Output the [X, Y] coordinate of the center of the cell containing the given text.  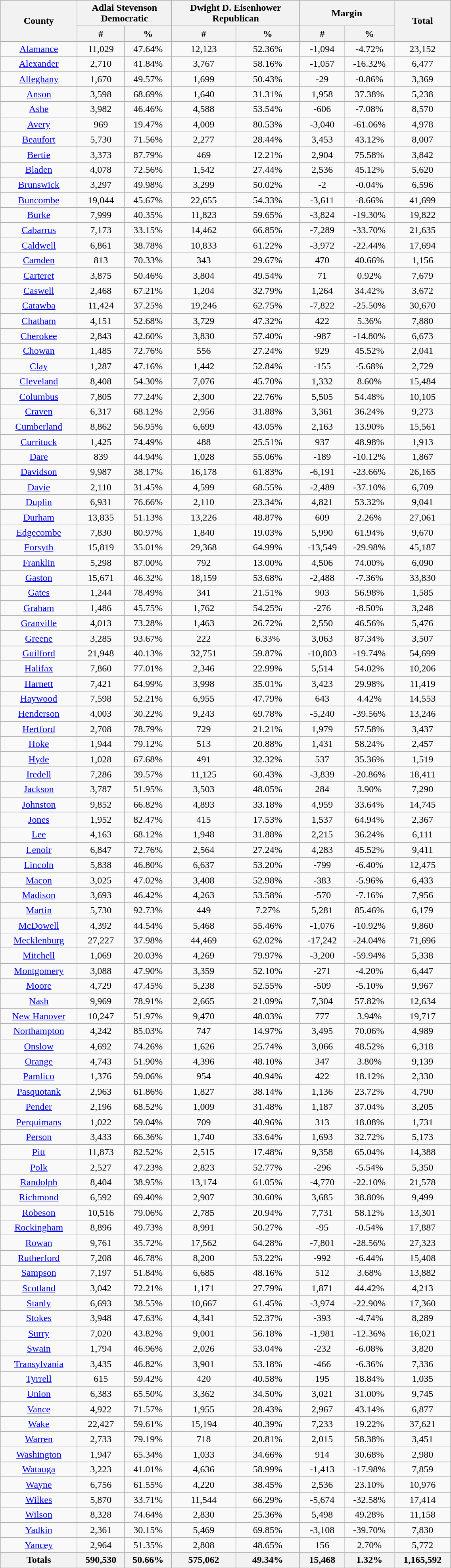
47.63% [148, 1318]
82.47% [148, 820]
40.39% [267, 1424]
32.79% [267, 291]
48.87% [267, 517]
-3,108 [322, 1530]
-17.98% [369, 1470]
28.43% [267, 1409]
44,469 [204, 941]
19.03% [267, 532]
43.12% [369, 139]
1,762 [204, 608]
Granville [39, 623]
18.12% [369, 1076]
-1,057 [322, 64]
59.06% [148, 1076]
2,710 [101, 64]
Brunswick [39, 185]
-3,972 [322, 245]
New Hanover [39, 1016]
-799 [322, 865]
1,955 [204, 1409]
1,871 [322, 1288]
341 [204, 593]
92.73% [148, 910]
Beaufort [39, 139]
4,893 [204, 804]
77.01% [148, 668]
30,670 [423, 306]
61.83% [267, 472]
11,873 [101, 1152]
-2,489 [322, 487]
5,498 [322, 1515]
-5.54% [369, 1167]
Warren [39, 1439]
52.84% [267, 366]
53.22% [267, 1258]
34.42% [369, 291]
8,862 [101, 426]
11,424 [101, 306]
8,896 [101, 1228]
11,125 [204, 774]
3,088 [101, 971]
5,298 [101, 563]
Hyde [39, 759]
7,956 [423, 895]
54.25% [267, 608]
Greene [39, 638]
69.78% [267, 714]
Davidson [39, 472]
3,042 [101, 1288]
2,330 [423, 1076]
79.19% [148, 1439]
643 [322, 699]
35.36% [369, 759]
29.67% [267, 260]
57.40% [267, 336]
22.99% [267, 668]
4,790 [423, 1092]
3,423 [322, 683]
-7.08% [369, 109]
1,979 [322, 729]
-59.94% [369, 956]
609 [322, 517]
27,323 [423, 1243]
2,196 [101, 1107]
19,717 [423, 1016]
14.97% [267, 1031]
3,223 [101, 1470]
40.35% [148, 215]
57.82% [369, 1001]
2,963 [101, 1092]
Madison [39, 895]
66.36% [148, 1137]
10,976 [423, 1485]
Macon [39, 880]
17,887 [423, 1228]
1,431 [322, 744]
15,408 [423, 1258]
13.90% [369, 426]
Randolph [39, 1182]
3,685 [322, 1198]
6,847 [101, 850]
77.24% [148, 396]
Sampson [39, 1273]
1,009 [204, 1107]
5,468 [204, 926]
Surry [39, 1333]
67.68% [148, 759]
937 [322, 442]
1,033 [204, 1454]
1,332 [322, 381]
15,484 [423, 381]
78.49% [148, 593]
3,767 [204, 64]
Swain [39, 1348]
7,598 [101, 699]
50.43% [267, 79]
8,200 [204, 1258]
4,242 [101, 1031]
4,220 [204, 1485]
1,165,592 [423, 1560]
23.72% [369, 1092]
38.14% [267, 1092]
22,655 [204, 200]
8,991 [204, 1228]
-95 [322, 1228]
46.78% [148, 1258]
49.57% [148, 79]
Carteret [39, 276]
53.68% [267, 578]
7,421 [101, 683]
31.31% [267, 94]
-28.56% [369, 1243]
Rockingham [39, 1228]
3,451 [423, 1439]
1,035 [423, 1379]
8,404 [101, 1182]
7,860 [101, 668]
777 [322, 1016]
22.76% [267, 396]
13,174 [204, 1182]
-20.86% [369, 774]
2,300 [204, 396]
33.18% [267, 804]
Dwight D. EisenhowerRepublican [236, 14]
Alleghany [39, 79]
21.21% [267, 729]
21.09% [267, 1001]
18.08% [369, 1122]
-39.56% [369, 714]
48.05% [267, 789]
62.02% [267, 941]
30.22% [148, 714]
Gaston [39, 578]
47.79% [267, 699]
-7,801 [322, 1243]
Henderson [39, 714]
-992 [322, 1258]
44.42% [369, 1288]
93.67% [148, 638]
4,213 [423, 1288]
44.54% [148, 926]
57.58% [369, 729]
23.34% [267, 502]
3,248 [423, 608]
66.85% [267, 230]
37,621 [423, 1424]
13,835 [101, 517]
9,987 [101, 472]
2,964 [101, 1545]
54.30% [148, 381]
4.42% [369, 699]
48.03% [267, 1016]
0.92% [369, 276]
35.72% [148, 1243]
66.29% [267, 1500]
3,982 [101, 109]
6,685 [204, 1273]
792 [204, 563]
Cleveland [39, 381]
9,411 [423, 850]
3,507 [423, 638]
4,263 [204, 895]
47.02% [148, 880]
21.51% [267, 593]
2,956 [204, 411]
-22.90% [369, 1303]
-16.32% [369, 64]
54.33% [267, 200]
34.50% [267, 1394]
3,948 [101, 1318]
29,368 [204, 548]
1,519 [423, 759]
38.80% [369, 1198]
-393 [322, 1318]
Forsyth [39, 548]
Graham [39, 608]
Wilkes [39, 1500]
Person [39, 1137]
-37.10% [369, 487]
17.48% [267, 1152]
45,187 [423, 548]
3,787 [101, 789]
5,173 [423, 1137]
15,194 [204, 1424]
10,667 [204, 1303]
4,283 [322, 850]
37.04% [369, 1107]
-19.30% [369, 215]
6,090 [423, 563]
Cumberland [39, 426]
7,336 [423, 1364]
969 [101, 124]
-466 [322, 1364]
Craven [39, 411]
1,485 [101, 351]
11,823 [204, 215]
3,503 [204, 789]
48.52% [369, 1046]
1,542 [204, 170]
6,433 [423, 880]
25.74% [267, 1046]
30.15% [148, 1530]
45.75% [148, 608]
415 [204, 820]
9,243 [204, 714]
38.95% [148, 1182]
Union [39, 1394]
82.52% [148, 1152]
37.98% [148, 941]
4,151 [101, 321]
-17,242 [322, 941]
Rowan [39, 1243]
1,626 [204, 1046]
3.94% [369, 1016]
59.87% [267, 653]
Dare [39, 457]
Caldwell [39, 245]
Watauga [39, 1470]
1,264 [322, 291]
3,672 [423, 291]
-39.70% [369, 1530]
3,359 [204, 971]
49.54% [267, 276]
-0.86% [369, 79]
3,361 [322, 411]
58.12% [369, 1213]
14,388 [423, 1152]
33.71% [148, 1500]
80.97% [148, 532]
46.80% [148, 865]
10,833 [204, 245]
25.51% [267, 442]
13,882 [423, 1273]
20.81% [267, 1439]
2,346 [204, 668]
33.15% [148, 230]
4,743 [101, 1061]
Stanly [39, 1303]
9,470 [204, 1016]
Davie [39, 487]
615 [101, 1379]
7,020 [101, 1333]
46.42% [148, 895]
11,158 [423, 1515]
Avery [39, 124]
47.23% [148, 1167]
1,640 [204, 94]
47.32% [267, 321]
1,794 [101, 1348]
61.55% [148, 1485]
8.60% [369, 381]
11,544 [204, 1500]
52.36% [267, 49]
3.68% [369, 1273]
49.28% [369, 1515]
-10,803 [322, 653]
313 [322, 1122]
1,958 [322, 94]
-4.72% [369, 49]
2,215 [322, 835]
5,350 [423, 1167]
61.94% [369, 532]
52.68% [148, 321]
2,277 [204, 139]
2,468 [101, 291]
49.98% [148, 185]
6,596 [423, 185]
45.67% [148, 200]
46.46% [148, 109]
Lee [39, 835]
71.56% [148, 139]
-3,200 [322, 956]
51.35% [148, 1545]
-383 [322, 880]
2,527 [101, 1167]
7,290 [423, 789]
22,427 [101, 1424]
2,708 [101, 729]
6,693 [101, 1303]
9,967 [423, 986]
13,246 [423, 714]
-25.50% [369, 306]
Alexander [39, 64]
4,978 [423, 124]
5,620 [423, 170]
-509 [322, 986]
Haywood [39, 699]
1,463 [204, 623]
10,105 [423, 396]
7,286 [101, 774]
68.69% [148, 94]
10,247 [101, 1016]
6,447 [423, 971]
-6.08% [369, 1348]
2,904 [322, 154]
Montgomery [39, 971]
74.00% [369, 563]
74.64% [148, 1515]
6,699 [204, 426]
4,003 [101, 714]
-22.44% [369, 245]
747 [204, 1031]
Lenoir [39, 850]
Margin [347, 14]
9,969 [101, 1001]
1,952 [101, 820]
Caswell [39, 291]
4,163 [101, 835]
-0.04% [369, 185]
3,437 [423, 729]
51.84% [148, 1273]
48.65% [267, 1545]
79.97% [267, 956]
Cabarrus [39, 230]
Johnston [39, 804]
Iredell [39, 774]
-7,822 [322, 306]
6,673 [423, 336]
50.46% [148, 276]
5.36% [369, 321]
Orange [39, 1061]
5,338 [423, 956]
3,598 [101, 94]
80.53% [267, 124]
Alamance [39, 49]
44.94% [148, 457]
28.44% [267, 139]
4,989 [423, 1031]
85.46% [369, 910]
2,967 [322, 1409]
3,066 [322, 1046]
Burke [39, 215]
25.36% [267, 1515]
3,297 [101, 185]
9,761 [101, 1243]
53.32% [369, 502]
30.68% [369, 1454]
52.21% [148, 699]
51.97% [148, 1016]
47.90% [148, 971]
2,830 [204, 1515]
74.26% [148, 1046]
46.56% [369, 623]
61.86% [148, 1092]
Scotland [39, 1288]
156 [322, 1545]
62.75% [267, 306]
-6.40% [369, 865]
43.05% [267, 426]
19,044 [101, 200]
5,505 [322, 396]
38.45% [267, 1485]
-987 [322, 336]
56.95% [148, 426]
27,061 [423, 517]
-1,981 [322, 1333]
Jones [39, 820]
6,592 [101, 1198]
58.16% [267, 64]
8,328 [101, 1515]
4,959 [322, 804]
56.18% [267, 1333]
41.84% [148, 64]
1,740 [204, 1137]
72.56% [148, 170]
2,457 [423, 744]
Franklin [39, 563]
-14.80% [369, 336]
4,692 [101, 1046]
7,233 [322, 1424]
1,069 [101, 956]
11,029 [101, 49]
14,462 [204, 230]
-5.10% [369, 986]
59.65% [267, 215]
21,948 [101, 653]
40.66% [369, 260]
2.26% [369, 517]
-8.50% [369, 608]
Currituck [39, 442]
Nash [39, 1001]
7,197 [101, 1273]
52.98% [267, 880]
3,495 [322, 1031]
79.12% [148, 744]
McDowell [39, 926]
729 [204, 729]
1,171 [204, 1288]
30.60% [267, 1198]
54.02% [369, 668]
Perquimans [39, 1122]
469 [204, 154]
513 [204, 744]
Guilford [39, 653]
3,063 [322, 638]
-0.54% [369, 1228]
1,947 [101, 1454]
51.90% [148, 1061]
1,022 [101, 1122]
709 [204, 1122]
Total [423, 21]
54,699 [423, 653]
7,880 [423, 321]
2,361 [101, 1530]
2,665 [204, 1001]
27.79% [267, 1288]
Clay [39, 366]
41,699 [423, 200]
54.48% [369, 396]
5,990 [322, 532]
13,301 [423, 1213]
79.06% [148, 1213]
73.28% [148, 623]
Bertie [39, 154]
19,822 [423, 215]
2,367 [423, 820]
7,731 [322, 1213]
87.34% [369, 638]
26,165 [423, 472]
3,842 [423, 154]
6,317 [101, 411]
Moore [39, 986]
5,476 [423, 623]
4,009 [204, 124]
68.55% [267, 487]
52.77% [267, 1167]
-6.36% [369, 1364]
Duplin [39, 502]
53.54% [267, 109]
3,693 [101, 895]
5,772 [423, 1545]
929 [322, 351]
Robeson [39, 1213]
9,499 [423, 1198]
-570 [322, 895]
47.16% [148, 366]
1,156 [423, 260]
-5,240 [322, 714]
1,204 [204, 291]
3,830 [204, 336]
Ashe [39, 109]
56.98% [369, 593]
3,435 [101, 1364]
16,021 [423, 1333]
7,859 [423, 1470]
2,026 [204, 1348]
69.85% [267, 1530]
1,376 [101, 1076]
19.47% [148, 124]
1,537 [322, 820]
26.72% [267, 623]
78.91% [148, 1001]
20.03% [148, 956]
50.66% [148, 1560]
4,729 [101, 986]
31.00% [369, 1394]
9,041 [423, 502]
1,840 [204, 532]
16,178 [204, 472]
60.43% [267, 774]
13,226 [204, 517]
51.95% [148, 789]
813 [101, 260]
78.79% [148, 729]
5,281 [322, 910]
27,227 [101, 941]
-19.74% [369, 653]
1,585 [423, 593]
4,922 [101, 1409]
Harnett [39, 683]
7,208 [101, 1258]
1.32% [369, 1560]
65.04% [369, 1152]
1,948 [204, 835]
Onslow [39, 1046]
-33.70% [369, 230]
3,820 [423, 1348]
-6,191 [322, 472]
6,318 [423, 1046]
-7.16% [369, 895]
65.50% [148, 1394]
15,819 [101, 548]
954 [204, 1076]
31.48% [267, 1107]
53.20% [267, 865]
45.70% [267, 381]
Hertford [39, 729]
Catawba [39, 306]
29.98% [369, 683]
7,076 [204, 381]
Northampton [39, 1031]
7,173 [101, 230]
43.82% [148, 1333]
Stokes [39, 1318]
2,785 [204, 1213]
-189 [322, 457]
Chatham [39, 321]
-6.44% [369, 1258]
53.04% [267, 1348]
3,875 [101, 276]
914 [322, 1454]
Lincoln [39, 865]
-29.98% [369, 548]
46.82% [148, 1364]
21,635 [423, 230]
1,913 [423, 442]
3,729 [204, 321]
491 [204, 759]
6,637 [204, 865]
10,206 [423, 668]
1,287 [101, 366]
14,745 [423, 804]
-5.96% [369, 880]
4,396 [204, 1061]
County [39, 21]
61.45% [267, 1303]
2,729 [423, 366]
19,246 [204, 306]
9,273 [423, 411]
-276 [322, 608]
38.55% [148, 1303]
Jackson [39, 789]
55.06% [267, 457]
6,756 [101, 1485]
9,001 [204, 1333]
85.03% [148, 1031]
-61.06% [369, 124]
Cherokee [39, 336]
343 [204, 260]
9,745 [423, 1394]
-3,839 [322, 774]
-3,974 [322, 1303]
3,021 [322, 1394]
59.42% [148, 1379]
31.45% [148, 487]
33,830 [423, 578]
488 [204, 442]
3,408 [204, 880]
Yadkin [39, 1530]
5,514 [322, 668]
7,679 [423, 276]
2,564 [204, 850]
6,877 [423, 1409]
1,425 [101, 442]
903 [322, 593]
75.58% [369, 154]
51.13% [148, 517]
2,550 [322, 623]
76.66% [148, 502]
3,025 [101, 880]
Buncombe [39, 200]
9,852 [101, 804]
Wilson [39, 1515]
12,475 [423, 865]
55.46% [267, 926]
-606 [322, 109]
512 [322, 1273]
37.25% [148, 306]
32.72% [369, 1137]
3.90% [369, 789]
1,136 [322, 1092]
-8.66% [369, 200]
-10.92% [369, 926]
3,285 [101, 638]
12,123 [204, 49]
8,289 [423, 1318]
37.38% [369, 94]
64.94% [369, 820]
8,570 [423, 109]
-1,413 [322, 1470]
Camden [39, 260]
7,304 [322, 1001]
65.34% [148, 1454]
Rutherford [39, 1258]
4,599 [204, 487]
4,269 [204, 956]
17,562 [204, 1243]
40.13% [148, 653]
3,373 [101, 154]
6,931 [101, 502]
38.78% [148, 245]
4,588 [204, 109]
48.10% [267, 1061]
420 [204, 1379]
2.70% [369, 1545]
45.12% [369, 170]
839 [101, 457]
6.33% [267, 638]
347 [322, 1061]
-155 [322, 366]
20.88% [267, 744]
71 [322, 276]
40.58% [267, 1379]
6,179 [423, 910]
87.00% [148, 563]
4,636 [204, 1470]
3,433 [101, 1137]
7.27% [267, 910]
48.98% [369, 442]
590,530 [101, 1560]
Martin [39, 910]
52.55% [267, 986]
74.49% [148, 442]
32,751 [204, 653]
8,007 [423, 139]
Richmond [39, 1198]
41.01% [148, 1470]
7,999 [101, 215]
Pasquotank [39, 1092]
-2,488 [322, 578]
Yancey [39, 1545]
53.58% [267, 895]
-24.04% [369, 941]
17,694 [423, 245]
49.73% [148, 1228]
-13,549 [322, 548]
23,152 [423, 49]
43.14% [369, 1409]
32.32% [267, 759]
Pender [39, 1107]
87.79% [148, 154]
-3,611 [322, 200]
-12.36% [369, 1333]
575,062 [204, 1560]
17,360 [423, 1303]
Transylvania [39, 1364]
9,860 [423, 926]
4,341 [204, 1318]
2,015 [322, 1439]
7,805 [101, 396]
6,477 [423, 64]
34.66% [267, 1454]
19.22% [369, 1424]
4,392 [101, 926]
5,838 [101, 865]
6,955 [204, 699]
1,867 [423, 457]
2,515 [204, 1152]
2,733 [101, 1439]
1,442 [204, 366]
15,671 [101, 578]
1,699 [204, 79]
-3,824 [322, 215]
58.38% [369, 1439]
66.82% [148, 804]
70.33% [148, 260]
Vance [39, 1409]
-1,094 [322, 49]
-2 [322, 185]
1,693 [322, 1137]
Wayne [39, 1485]
4,506 [322, 563]
-232 [322, 1348]
1,944 [101, 744]
27.44% [267, 170]
48.16% [267, 1273]
3,901 [204, 1364]
10,516 [101, 1213]
52.10% [267, 971]
67.21% [148, 291]
-296 [322, 1167]
Wake [39, 1424]
3,804 [204, 276]
Mitchell [39, 956]
21,578 [423, 1182]
1,827 [204, 1092]
-4.74% [369, 1318]
61.22% [267, 245]
-22.10% [369, 1182]
2,163 [322, 426]
71,696 [423, 941]
23.10% [369, 1485]
1,670 [101, 79]
50.02% [267, 185]
39.57% [148, 774]
58.24% [369, 744]
-5.68% [369, 366]
-271 [322, 971]
40.94% [267, 1076]
5,469 [204, 1530]
42.60% [148, 336]
2,980 [423, 1454]
470 [322, 260]
2,823 [204, 1167]
5,870 [101, 1500]
69.40% [148, 1198]
-1,076 [322, 926]
Edgecombe [39, 532]
72.21% [148, 1288]
Pamlico [39, 1076]
-4,770 [322, 1182]
58.99% [267, 1470]
195 [322, 1379]
9,358 [322, 1152]
Mecklenburg [39, 941]
13.00% [267, 563]
718 [204, 1439]
2,808 [204, 1545]
Anson [39, 94]
17.53% [267, 820]
-23.66% [369, 472]
Bladen [39, 170]
Tyrrell [39, 1379]
14,553 [423, 699]
4,821 [322, 502]
47.45% [148, 986]
2,041 [423, 351]
38.17% [148, 472]
-4.20% [369, 971]
2,843 [101, 336]
12.21% [267, 154]
Adlai StevensonDemocratic [125, 14]
9,139 [423, 1061]
46.32% [148, 578]
-32.58% [369, 1500]
-29 [322, 79]
537 [322, 759]
Totals [39, 1560]
Gates [39, 593]
46.96% [148, 1348]
49.34% [267, 1560]
17,414 [423, 1500]
449 [204, 910]
6,861 [101, 245]
Durham [39, 517]
4,078 [101, 170]
Columbus [39, 396]
Chowan [39, 351]
3.80% [369, 1061]
284 [322, 789]
1,187 [322, 1107]
4,013 [101, 623]
-7,289 [322, 230]
18,411 [423, 774]
Hoke [39, 744]
3,369 [423, 79]
59.61% [148, 1424]
-10.12% [369, 457]
8,408 [101, 381]
Pitt [39, 1152]
18,159 [204, 578]
1,486 [101, 608]
68.52% [148, 1107]
50.27% [267, 1228]
40.96% [267, 1122]
53.18% [267, 1364]
2,907 [204, 1198]
Washington [39, 1454]
9,670 [423, 532]
15,561 [423, 426]
6,111 [423, 835]
61.05% [267, 1182]
71.57% [148, 1409]
59.04% [148, 1122]
-5,674 [322, 1500]
20.94% [267, 1213]
-3,040 [322, 124]
3,998 [204, 683]
6,383 [101, 1394]
64.28% [267, 1243]
1,731 [423, 1122]
Polk [39, 1167]
11,419 [423, 683]
70.06% [369, 1031]
6,709 [423, 487]
3,299 [204, 185]
12,634 [423, 1001]
15,468 [322, 1560]
222 [204, 638]
52.37% [267, 1318]
47.64% [148, 49]
18.84% [369, 1379]
3,362 [204, 1394]
1,244 [101, 593]
3,453 [322, 139]
-7.36% [369, 578]
Halifax [39, 668]
556 [204, 351]
3,205 [423, 1107]
